Return the [x, y] coordinate for the center point of the cell that contains the specified text.  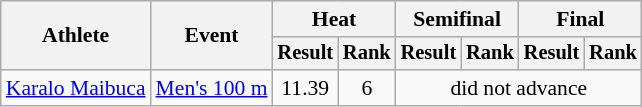
Event [212, 36]
Men's 100 m [212, 88]
11.39 [305, 88]
Heat [334, 19]
Karalo Maibuca [76, 88]
Final [580, 19]
did not advance [519, 88]
Athlete [76, 36]
Semifinal [458, 19]
6 [367, 88]
